Return (X, Y) of the center of cell containing provided text 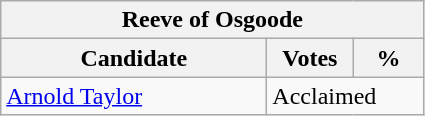
Votes (310, 58)
Candidate (134, 58)
Acclaimed (346, 96)
Arnold Taylor (134, 96)
Reeve of Osgoode (212, 20)
% (388, 58)
